For the text-containing cell, return its midpoint in (X, Y) coordinate format. 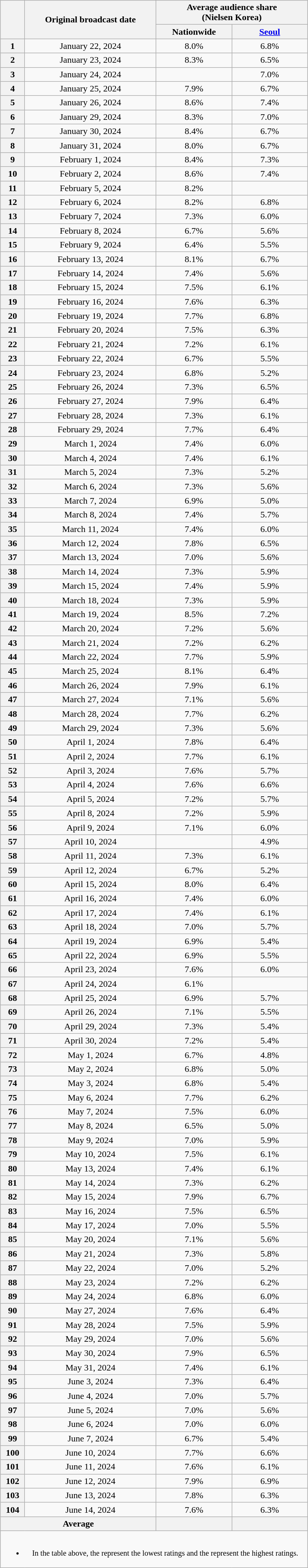
15 (13, 245)
67 (13, 984)
April 8, 2024 (90, 813)
May 20, 2024 (90, 1239)
May 13, 2024 (90, 1169)
73 (13, 1069)
February 13, 2024 (90, 259)
49 (13, 728)
January 24, 2024 (90, 74)
35 (13, 529)
103 (13, 1495)
13 (13, 217)
1 (13, 46)
February 9, 2024 (90, 245)
March 4, 2024 (90, 458)
June 13, 2024 (90, 1495)
33 (13, 501)
18 (13, 287)
94 (13, 1368)
65 (13, 955)
June 7, 2024 (90, 1438)
7 (13, 131)
87 (13, 1268)
30 (13, 458)
90 (13, 1310)
April 5, 2024 (90, 799)
In the table above, the represent the lowest ratings and the represent the highest ratings. (154, 1549)
March 20, 2024 (90, 628)
34 (13, 515)
23 (13, 358)
March 5, 2024 (90, 472)
May 31, 2024 (90, 1368)
4.9% (270, 841)
March 14, 2024 (90, 572)
58 (13, 856)
April 22, 2024 (90, 955)
71 (13, 1040)
March 15, 2024 (90, 586)
62 (13, 913)
May 3, 2024 (90, 1083)
48 (13, 714)
12 (13, 202)
February 7, 2024 (90, 217)
69 (13, 1012)
May 17, 2024 (90, 1225)
May 22, 2024 (90, 1268)
January 30, 2024 (90, 131)
22 (13, 344)
Original broadcast date (90, 19)
February 21, 2024 (90, 344)
11 (13, 188)
60 (13, 884)
April 4, 2024 (90, 785)
38 (13, 572)
March 27, 2024 (90, 700)
68 (13, 998)
April 30, 2024 (90, 1040)
98 (13, 1424)
January 22, 2024 (90, 46)
February 28, 2024 (90, 416)
101 (13, 1467)
May 28, 2024 (90, 1325)
8.5% (194, 614)
March 19, 2024 (90, 614)
Average (78, 1524)
88 (13, 1282)
April 17, 2024 (90, 913)
46 (13, 685)
44 (13, 657)
104 (13, 1509)
April 1, 2024 (90, 742)
February 23, 2024 (90, 373)
93 (13, 1353)
70 (13, 1026)
January 26, 2024 (90, 103)
February 29, 2024 (90, 430)
April 2, 2024 (90, 756)
26 (13, 401)
20 (13, 316)
Nationwide (194, 32)
February 15, 2024 (90, 287)
99 (13, 1438)
April 25, 2024 (90, 998)
June 10, 2024 (90, 1453)
February 22, 2024 (90, 358)
June 4, 2024 (90, 1396)
March 29, 2024 (90, 728)
78 (13, 1140)
February 27, 2024 (90, 401)
3 (13, 74)
50 (13, 742)
32 (13, 486)
29 (13, 444)
43 (13, 643)
91 (13, 1325)
March 21, 2024 (90, 643)
53 (13, 785)
February 20, 2024 (90, 330)
72 (13, 1055)
40 (13, 600)
100 (13, 1453)
8 (13, 145)
45 (13, 671)
92 (13, 1339)
47 (13, 700)
February 26, 2024 (90, 387)
March 26, 2024 (90, 685)
102 (13, 1481)
April 3, 2024 (90, 771)
April 23, 2024 (90, 970)
April 19, 2024 (90, 941)
55 (13, 813)
85 (13, 1239)
February 6, 2024 (90, 202)
Seoul (270, 32)
82 (13, 1197)
24 (13, 373)
May 29, 2024 (90, 1339)
May 6, 2024 (90, 1097)
9 (13, 159)
January 25, 2024 (90, 88)
May 14, 2024 (90, 1183)
May 30, 2024 (90, 1353)
March 11, 2024 (90, 529)
54 (13, 799)
37 (13, 557)
May 8, 2024 (90, 1126)
June 3, 2024 (90, 1382)
41 (13, 614)
March 1, 2024 (90, 444)
59 (13, 870)
36 (13, 543)
May 7, 2024 (90, 1112)
31 (13, 472)
64 (13, 941)
80 (13, 1169)
25 (13, 387)
May 10, 2024 (90, 1154)
4.8% (270, 1055)
April 24, 2024 (90, 984)
63 (13, 927)
39 (13, 586)
5 (13, 103)
April 10, 2024 (90, 841)
February 14, 2024 (90, 273)
66 (13, 970)
May 1, 2024 (90, 1055)
May 9, 2024 (90, 1140)
14 (13, 231)
April 26, 2024 (90, 1012)
March 25, 2024 (90, 671)
May 16, 2024 (90, 1211)
10 (13, 174)
84 (13, 1225)
April 15, 2024 (90, 884)
February 5, 2024 (90, 188)
March 22, 2024 (90, 657)
February 8, 2024 (90, 231)
May 15, 2024 (90, 1197)
74 (13, 1083)
83 (13, 1211)
June 12, 2024 (90, 1481)
February 16, 2024 (90, 302)
April 12, 2024 (90, 870)
Average audience share(Nielsen Korea) (232, 13)
6 (13, 117)
79 (13, 1154)
17 (13, 273)
May 27, 2024 (90, 1310)
56 (13, 827)
February 19, 2024 (90, 316)
42 (13, 628)
77 (13, 1126)
March 18, 2024 (90, 600)
81 (13, 1183)
96 (13, 1396)
March 8, 2024 (90, 515)
April 18, 2024 (90, 927)
April 29, 2024 (90, 1026)
April 11, 2024 (90, 856)
May 23, 2024 (90, 1282)
March 6, 2024 (90, 486)
May 21, 2024 (90, 1254)
January 23, 2024 (90, 60)
95 (13, 1382)
February 1, 2024 (90, 159)
May 2, 2024 (90, 1069)
97 (13, 1410)
61 (13, 899)
28 (13, 430)
June 5, 2024 (90, 1410)
89 (13, 1296)
75 (13, 1097)
21 (13, 330)
June 6, 2024 (90, 1424)
16 (13, 259)
51 (13, 756)
January 31, 2024 (90, 145)
5.8% (270, 1254)
May 24, 2024 (90, 1296)
March 7, 2024 (90, 501)
19 (13, 302)
March 12, 2024 (90, 543)
February 2, 2024 (90, 174)
March 28, 2024 (90, 714)
June 14, 2024 (90, 1509)
June 11, 2024 (90, 1467)
January 29, 2024 (90, 117)
57 (13, 841)
4 (13, 88)
April 9, 2024 (90, 827)
76 (13, 1112)
52 (13, 771)
2 (13, 60)
March 13, 2024 (90, 557)
86 (13, 1254)
27 (13, 416)
April 16, 2024 (90, 899)
